Output the [X, Y] coordinate of the center of the cell containing the given text.  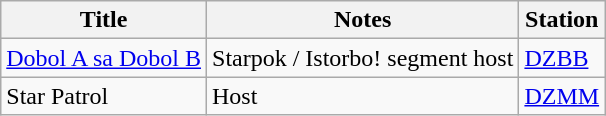
Host [363, 96]
Star Patrol [104, 96]
DZBB [562, 58]
Notes [363, 20]
Starpok / Istorbo! segment host [363, 58]
DZMM [562, 96]
Station [562, 20]
Dobol A sa Dobol B [104, 58]
Title [104, 20]
